Detect which cell encompasses the target text, then output its [X, Y] center coordinate. 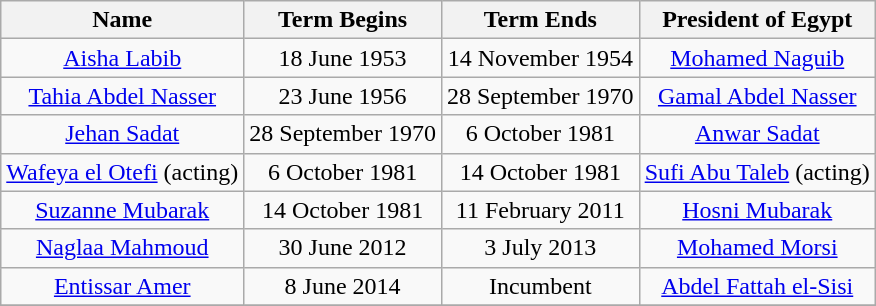
Term Begins [343, 20]
Abdel Fattah el-Sisi [757, 286]
Term Ends [540, 20]
23 June 1956 [343, 96]
Incumbent [540, 286]
Suzanne Mubarak [122, 210]
Mohamed Naguib [757, 58]
Name [122, 20]
Entissar Amer [122, 286]
Naglaa Mahmoud [122, 248]
Jehan Sadat [122, 134]
Gamal Abdel Nasser [757, 96]
Tahia Abdel Nasser [122, 96]
11 February 2011 [540, 210]
30 June 2012 [343, 248]
Hosni Mubarak [757, 210]
Anwar Sadat [757, 134]
14 November 1954 [540, 58]
Wafeya el Otefi (acting) [122, 172]
Aisha Labib [122, 58]
Mohamed Morsi [757, 248]
3 July 2013 [540, 248]
Sufi Abu Taleb (acting) [757, 172]
President of Egypt [757, 20]
8 June 2014 [343, 286]
18 June 1953 [343, 58]
